Capture the cell that displays the provided text and extract its [X, Y] central coordinate. 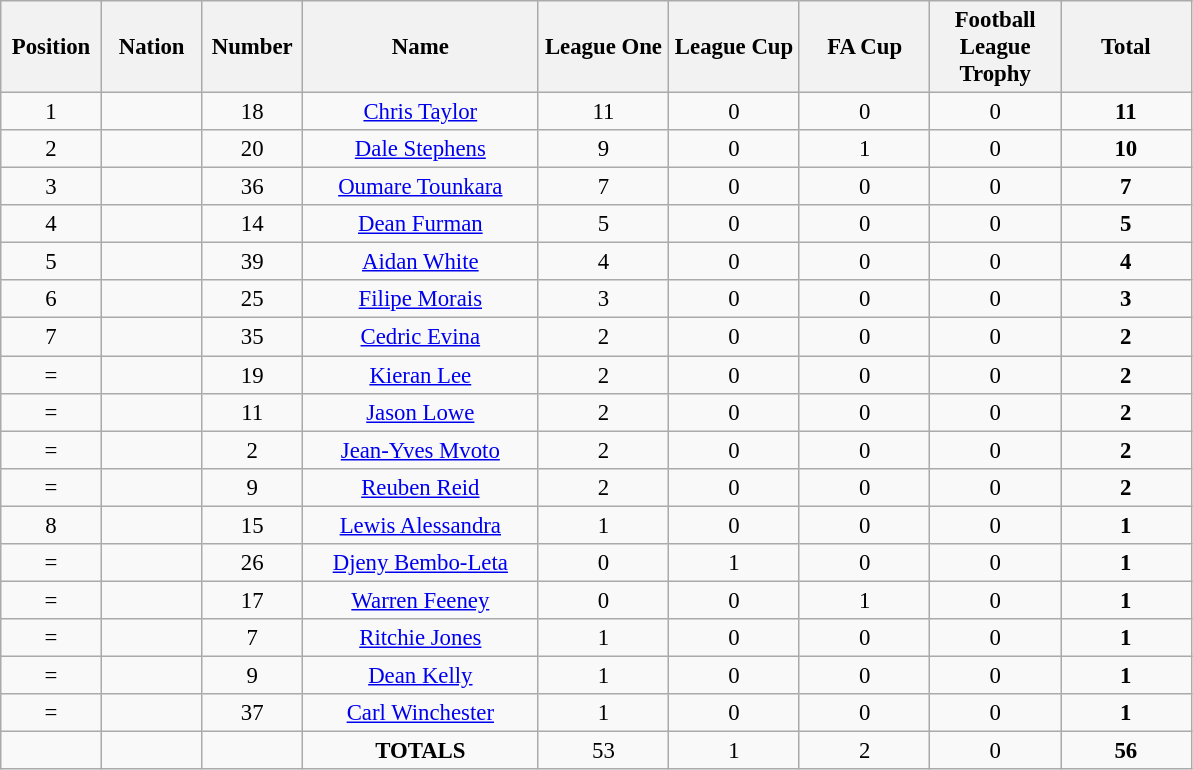
Dean Kelly [421, 675]
Total [1126, 47]
Warren Feeney [421, 600]
39 [252, 262]
37 [252, 713]
Name [421, 47]
Ritchie Jones [421, 638]
6 [52, 299]
Football League Trophy [996, 47]
League Cup [734, 47]
20 [252, 149]
Lewis Alessandra [421, 525]
19 [252, 375]
Number [252, 47]
Aidan White [421, 262]
Position [52, 47]
56 [1126, 751]
8 [52, 525]
14 [252, 224]
25 [252, 299]
Reuben Reid [421, 487]
18 [252, 112]
17 [252, 600]
Cedric Evina [421, 337]
Chris Taylor [421, 112]
10 [1126, 149]
Nation [152, 47]
Kieran Lee [421, 375]
Oumare Tounkara [421, 187]
35 [252, 337]
Djeny Bembo-Leta [421, 563]
26 [252, 563]
Carl Winchester [421, 713]
FA Cup [864, 47]
Filipe Morais [421, 299]
Jean-Yves Mvoto [421, 450]
15 [252, 525]
Dean Furman [421, 224]
Jason Lowe [421, 412]
53 [604, 751]
36 [252, 187]
Dale Stephens [421, 149]
League One [604, 47]
TOTALS [421, 751]
